From the cell containing the given text, extract its center point as [X, Y] coordinate. 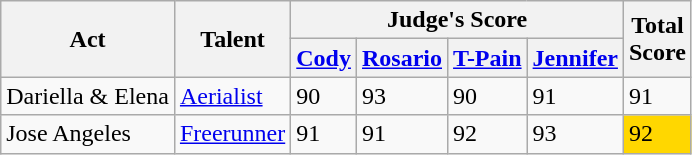
Jose Angeles [88, 134]
Judge's Score [458, 20]
Dariella & Elena [88, 96]
Cody [324, 58]
Talent [232, 39]
Rosario [402, 58]
Freerunner [232, 134]
Act [88, 39]
Aerialist [232, 96]
T-Pain [488, 58]
Jennifer [575, 58]
TotalScore [657, 39]
